Extract the (x, y) coordinate from the center of the cell holding the provided text.  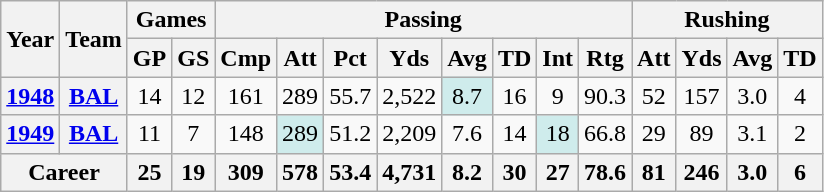
8.2 (468, 172)
Rushing (728, 20)
309 (246, 172)
29 (654, 134)
3.1 (752, 134)
90.3 (606, 96)
52 (654, 96)
246 (702, 172)
7.6 (468, 134)
30 (514, 172)
GP (149, 58)
2 (800, 134)
89 (702, 134)
55.7 (350, 96)
Rtg (606, 58)
66.8 (606, 134)
81 (654, 172)
578 (300, 172)
25 (149, 172)
16 (514, 96)
Passing (424, 20)
9 (558, 96)
18 (558, 134)
27 (558, 172)
157 (702, 96)
8.7 (468, 96)
11 (149, 134)
Career (64, 172)
6 (800, 172)
2,522 (410, 96)
4,731 (410, 172)
12 (194, 96)
Cmp (246, 58)
Int (558, 58)
1949 (30, 134)
4 (800, 96)
Pct (350, 58)
148 (246, 134)
Team (94, 39)
Year (30, 39)
161 (246, 96)
51.2 (350, 134)
GS (194, 58)
7 (194, 134)
78.6 (606, 172)
53.4 (350, 172)
19 (194, 172)
Games (170, 20)
1948 (30, 96)
2,209 (410, 134)
